Scan for the cell matching the given text and deliver its (X, Y) coordinate at center. 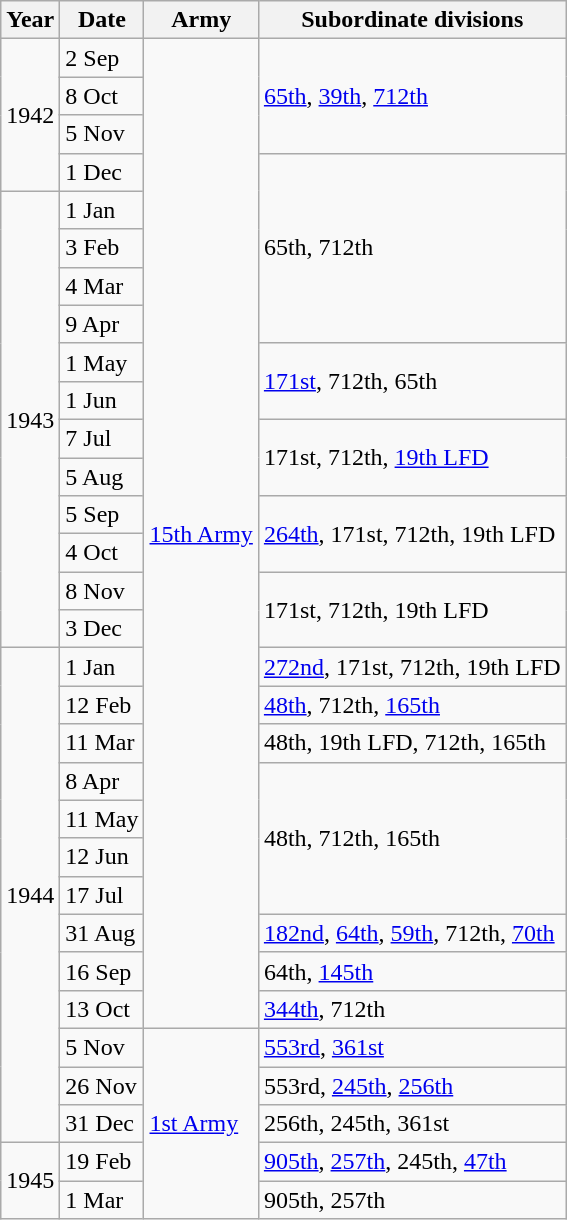
11 May (102, 819)
344th, 712th (412, 1009)
1 Mar (102, 1200)
11 Mar (102, 743)
2 Sep (102, 58)
1945 (30, 1181)
3 Dec (102, 629)
31 Aug (102, 933)
1st Army (201, 1123)
905th, 257th, 245th, 47th (412, 1162)
31 Dec (102, 1124)
16 Sep (102, 971)
171st, 712th, 65th (412, 381)
1942 (30, 115)
5 Sep (102, 515)
4 Oct (102, 553)
272nd, 171st, 712th, 19th LFD (412, 667)
8 Apr (102, 781)
19 Feb (102, 1162)
905th, 257th (412, 1200)
17 Jul (102, 895)
256th, 245th, 361st (412, 1124)
13 Oct (102, 1009)
264th, 171st, 712th, 19th LFD (412, 534)
553rd, 361st (412, 1047)
4 Mar (102, 286)
12 Jun (102, 857)
12 Feb (102, 705)
1 May (102, 362)
65th, 712th (412, 248)
1 Dec (102, 172)
Subordinate divisions (412, 20)
1944 (30, 896)
15th Army (201, 534)
3 Feb (102, 248)
1 Jun (102, 400)
553rd, 245th, 256th (412, 1085)
26 Nov (102, 1085)
64th, 145th (412, 971)
Army (201, 20)
8 Oct (102, 96)
Date (102, 20)
5 Aug (102, 477)
9 Apr (102, 324)
1943 (30, 420)
182nd, 64th, 59th, 712th, 70th (412, 933)
65th, 39th, 712th (412, 96)
Year (30, 20)
7 Jul (102, 438)
8 Nov (102, 591)
48th, 19th LFD, 712th, 165th (412, 743)
